For the text-containing cell, return its midpoint in (X, Y) coordinate format. 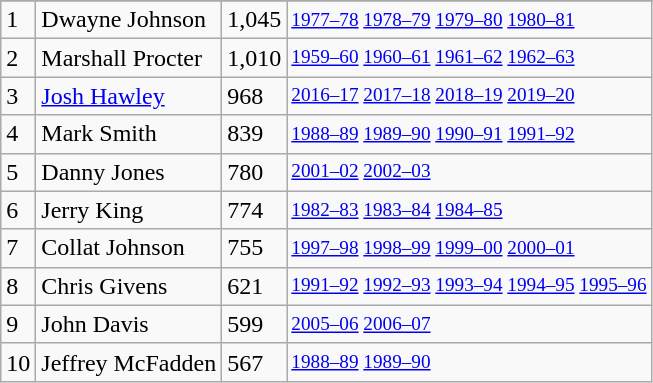
1991–92 1992–93 1993–94 1994–95 1995–96 (469, 286)
1988–89 1989–90 (469, 362)
Jeffrey McFadden (129, 362)
Jerry King (129, 210)
2 (18, 58)
Danny Jones (129, 172)
780 (254, 172)
968 (254, 96)
5 (18, 172)
Chris Givens (129, 286)
Mark Smith (129, 134)
621 (254, 286)
1,010 (254, 58)
1997–98 1998–99 1999–00 2000–01 (469, 248)
Collat Johnson (129, 248)
4 (18, 134)
John Davis (129, 324)
3 (18, 96)
1982–83 1983–84 1984–85 (469, 210)
567 (254, 362)
Dwayne Johnson (129, 20)
Josh Hawley (129, 96)
599 (254, 324)
1 (18, 20)
839 (254, 134)
Marshall Procter (129, 58)
8 (18, 286)
1988–89 1989–90 1990–91 1991–92 (469, 134)
10 (18, 362)
774 (254, 210)
2005–06 2006–07 (469, 324)
6 (18, 210)
1977–78 1978–79 1979–80 1980–81 (469, 20)
755 (254, 248)
2001–02 2002–03 (469, 172)
7 (18, 248)
9 (18, 324)
1,045 (254, 20)
1959–60 1960–61 1961–62 1962–63 (469, 58)
2016–17 2017–18 2018–19 2019–20 (469, 96)
